Output the (X, Y) coordinate of the center of the cell containing the given text.  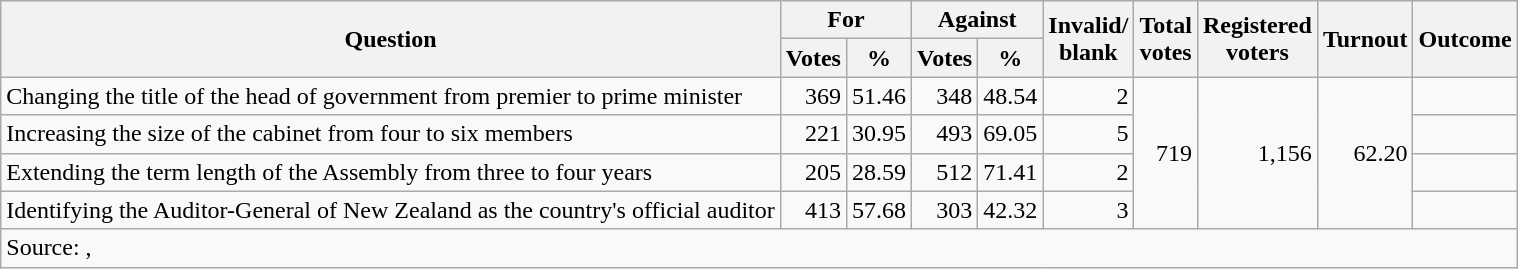
348 (945, 96)
30.95 (878, 134)
719 (1166, 153)
Increasing the size of the cabinet from four to six members (391, 134)
Extending the term length of the Assembly from three to four years (391, 172)
48.54 (1010, 96)
62.20 (1365, 153)
Turnout (1365, 39)
221 (813, 134)
413 (813, 210)
Totalvotes (1166, 39)
57.68 (878, 210)
42.32 (1010, 210)
303 (945, 210)
Changing the title of the head of government from premier to prime minister (391, 96)
71.41 (1010, 172)
28.59 (878, 172)
Invalid/blank (1088, 39)
69.05 (1010, 134)
369 (813, 96)
512 (945, 172)
493 (945, 134)
Against (978, 20)
51.46 (878, 96)
Registeredvoters (1257, 39)
205 (813, 172)
5 (1088, 134)
3 (1088, 210)
Question (391, 39)
Outcome (1465, 39)
1,156 (1257, 153)
Source: , (760, 248)
For (846, 20)
Identifying the Auditor-General of New Zealand as the country's official auditor (391, 210)
